Extract the [x, y] coordinate from the center of the cell holding the provided text.  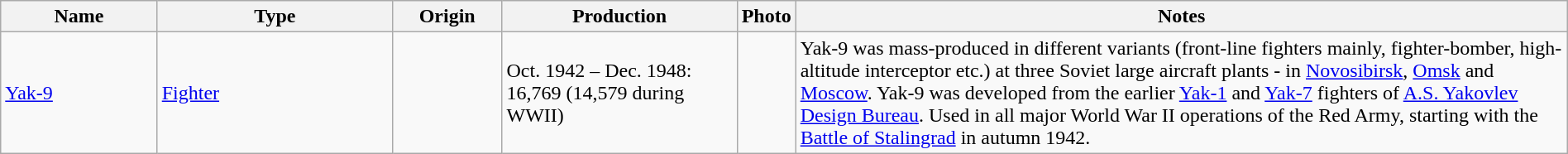
Name [79, 17]
Type [275, 17]
Yak-9 [79, 93]
Fighter [275, 93]
Notes [1181, 17]
Photo [766, 17]
Production [619, 17]
Oct. 1942 – Dec. 1948: 16,769 (14,579 during WWII) [619, 93]
Origin [447, 17]
